Detect which cell encompasses the target text, then output its (X, Y) center coordinate. 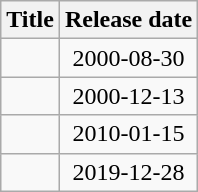
2000-08-30 (128, 58)
2010-01-15 (128, 134)
Release date (128, 20)
Title (30, 20)
2000-12-13 (128, 96)
2019-12-28 (128, 172)
